Determine the [X, Y] coordinate at the center of the cell enclosing the given text.  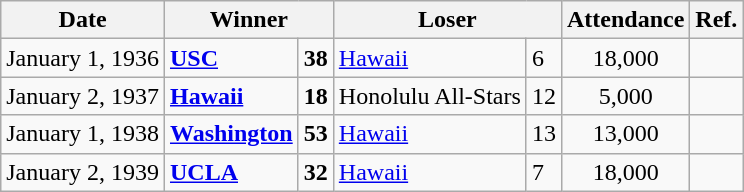
12 [544, 96]
5,000 [625, 96]
Honolulu All-Stars [430, 96]
13,000 [625, 134]
January 2, 1937 [83, 96]
Winner [248, 20]
18 [316, 96]
Loser [447, 20]
January 2, 1939 [83, 172]
6 [544, 58]
January 1, 1938 [83, 134]
38 [316, 58]
53 [316, 134]
Ref. [716, 20]
January 1, 1936 [83, 58]
USC [231, 58]
Attendance [625, 20]
7 [544, 172]
Washington [231, 134]
13 [544, 134]
UCLA [231, 172]
Date [83, 20]
32 [316, 172]
